Find where the given text appears and provide that cell's center as (x, y) coordinate. 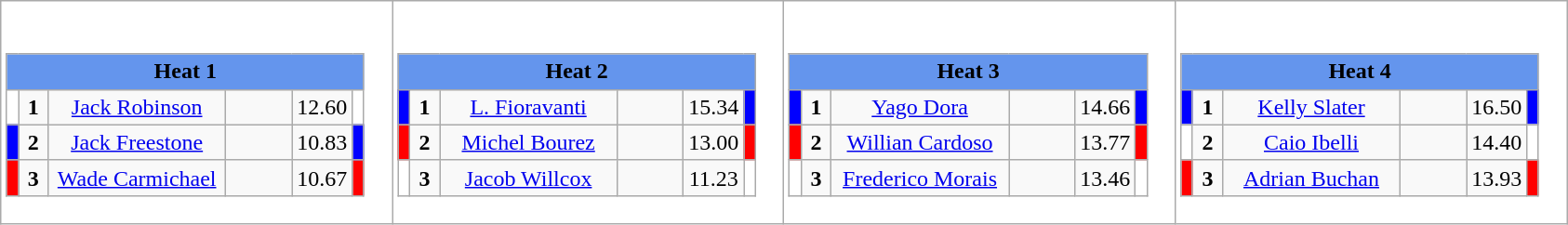
Heat 2 1 L. Fioravanti 15.34 2 Michel Bourez 13.00 3 Jacob Willcox 11.23 (588, 112)
Kelly Slater (1311, 107)
Heat 3 1 Yago Dora 14.66 2 Willian Cardoso 13.77 3 Frederico Morais 13.46 (980, 112)
Heat 1 1 Jack Robinson 12.60 2 Jack Freestone 10.83 3 Wade Carmichael 10.67 (197, 112)
Willian Cardoso (921, 142)
Jacob Willcox (528, 178)
10.67 (322, 178)
Michel Bourez (528, 142)
Frederico Morais (921, 178)
10.83 (322, 142)
15.34 (714, 107)
Wade Carmichael (138, 178)
13.00 (714, 142)
16.50 (1497, 107)
Jack Freestone (138, 142)
Yago Dora (921, 107)
L. Fioravanti (528, 107)
Caio Ibelli (1311, 142)
Heat 1 (185, 72)
Heat 4 1 Kelly Slater 16.50 2 Caio Ibelli 14.40 3 Adrian Buchan 13.93 (1371, 112)
12.60 (322, 107)
Jack Robinson (138, 107)
14.66 (1105, 107)
14.40 (1497, 142)
Heat 3 (968, 72)
Heat 2 (577, 72)
11.23 (714, 178)
13.77 (1105, 142)
13.46 (1105, 178)
Heat 4 (1360, 72)
13.93 (1497, 178)
Adrian Buchan (1311, 178)
